Pinpoint the cell where the given text exists, returning its [X, Y] midpoint coordinate. 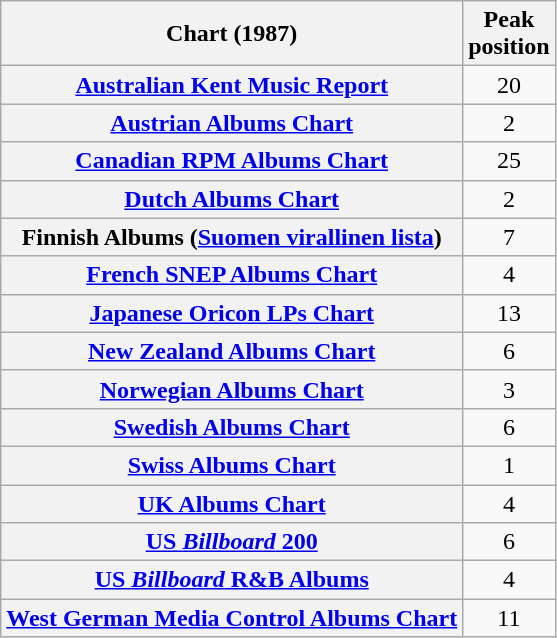
French SNEP Albums Chart [232, 275]
Austrian Albums Chart [232, 123]
US Billboard 200 [232, 542]
3 [509, 389]
20 [509, 85]
13 [509, 313]
Chart (1987) [232, 34]
25 [509, 161]
Australian Kent Music Report [232, 85]
Japanese Oricon LPs Chart [232, 313]
Dutch Albums Chart [232, 199]
Swiss Albums Chart [232, 465]
7 [509, 237]
Swedish Albums Chart [232, 427]
West German Media Control Albums Chart [232, 618]
Peakposition [509, 34]
Finnish Albums (Suomen virallinen lista) [232, 237]
UK Albums Chart [232, 503]
Canadian RPM Albums Chart [232, 161]
New Zealand Albums Chart [232, 351]
Norwegian Albums Chart [232, 389]
11 [509, 618]
1 [509, 465]
US Billboard R&B Albums [232, 580]
